Output the (x, y) coordinate of the center of the cell containing the given text.  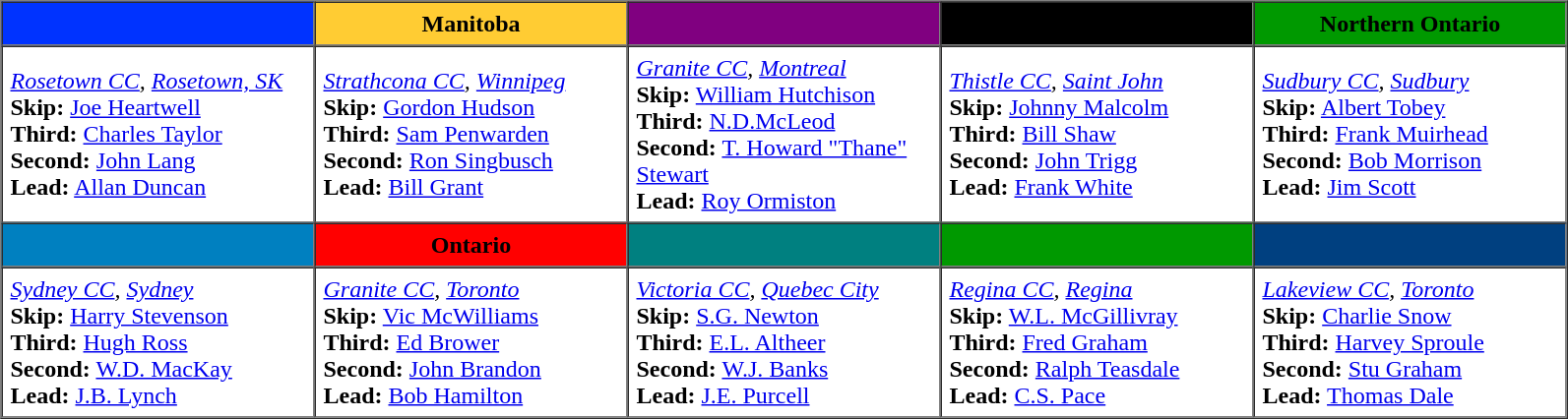
Granite CC, TorontoSkip: Vic McWilliams Third: Ed Brower Second: John Brandon Lead: Bob Hamilton (471, 342)
Sudbury CC, SudburySkip: Albert Tobey Third: Frank Muirhead Second: Bob Morrison Lead: Jim Scott (1411, 134)
Victoria CC, Quebec CitySkip: S.G. Newton Third: E.L. Altheer Second: W.J. Banks Lead: J.E. Purcell (784, 342)
Manitoba (471, 24)
Strathcona CC, WinnipegSkip: Gordon Hudson Third: Sam Penwarden Second: Ron Singbusch Lead: Bill Grant (471, 134)
Regina CC, ReginaSkip: W.L. McGillivray Third: Fred Graham Second: Ralph Teasdale Lead: C.S. Pace (1098, 342)
Lakeview CC, TorontoSkip: Charlie Snow Third: Harvey Sproule Second: Stu Graham Lead: Thomas Dale (1411, 342)
Granite CC, MontrealSkip: William Hutchison Third: N.D.McLeod Second: T. Howard "Thane" Stewart Lead: Roy Ormiston (784, 134)
Thistle CC, Saint JohnSkip: Johnny Malcolm Third: Bill Shaw Second: John Trigg Lead: Frank White (1098, 134)
Sydney CC, SydneySkip: Harry Stevenson Third: Hugh Ross Second: W.D. MacKay Lead: J.B. Lynch (158, 342)
Rosetown CC, Rosetown, SKSkip: Joe Heartwell Third: Charles Taylor Second: John Lang Lead: Allan Duncan (158, 134)
Northern Ontario (1411, 24)
Ontario (471, 244)
